For the text-containing cell, return its midpoint in (X, Y) coordinate format. 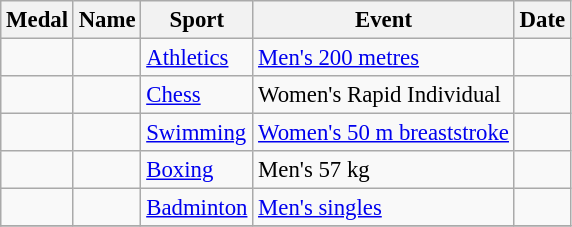
Women's 50 m breaststroke (384, 133)
Chess (197, 95)
Men's 200 metres (384, 58)
Badminton (197, 208)
Boxing (197, 170)
Medal (38, 20)
Event (384, 20)
Date (542, 20)
Athletics (197, 58)
Sport (197, 20)
Men's 57 kg (384, 170)
Women's Rapid Individual (384, 95)
Swimming (197, 133)
Name (107, 20)
Men's singles (384, 208)
